Identify which cell holds the provided text, then report its [X, Y] central coordinate. 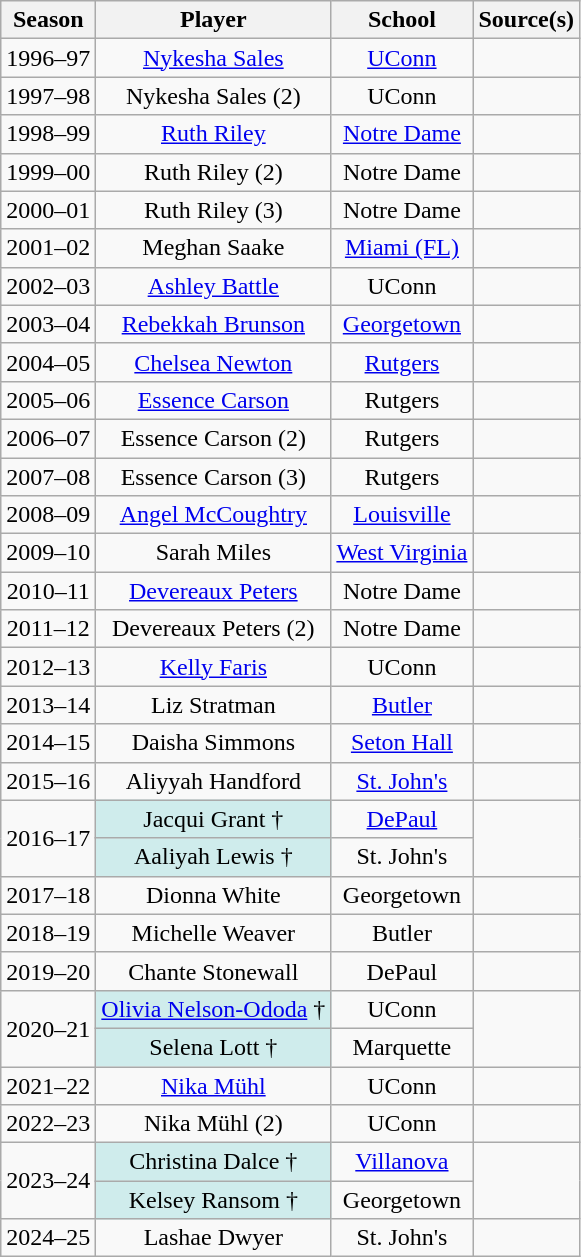
Kelly Faris [214, 667]
2018–19 [48, 933]
1998–99 [48, 134]
Devereaux Peters [214, 591]
Jacqui Grant † [214, 819]
Ruth Riley (3) [214, 210]
Meghan Saake [214, 248]
Daisha Simmons [214, 743]
Nykesha Sales (2) [214, 96]
2015–16 [48, 781]
Seton Hall [402, 743]
Rebekkah Brunson [214, 324]
2007–08 [48, 477]
Nykesha Sales [214, 58]
2009–10 [48, 553]
West Virginia [402, 553]
Michelle Weaver [214, 933]
Miami (FL) [402, 248]
Selena Lott † [214, 1047]
Angel McCoughtry [214, 515]
Ruth Riley [214, 134]
2013–14 [48, 705]
Nika Mühl (2) [214, 1124]
Marquette [402, 1047]
School [402, 20]
Ashley Battle [214, 286]
2022–23 [48, 1124]
2002–03 [48, 286]
Chelsea Newton [214, 362]
Source(s) [526, 20]
2012–13 [48, 667]
2001–02 [48, 248]
Louisville [402, 515]
2020–21 [48, 1028]
2006–07 [48, 438]
1996–97 [48, 58]
1997–98 [48, 96]
2016–17 [48, 838]
Chante Stonewall [214, 971]
Lashae Dwyer [214, 1238]
Liz Stratman [214, 705]
Christina Dalce † [214, 1162]
2004–05 [48, 362]
Ruth Riley (2) [214, 172]
Essence Carson (3) [214, 477]
2021–22 [48, 1085]
Aliyyah Handford [214, 781]
Essence Carson (2) [214, 438]
2011–12 [48, 629]
Dionna White [214, 895]
Olivia Nelson-Ododa † [214, 1009]
Sarah Miles [214, 553]
Villanova [402, 1162]
Aaliyah Lewis † [214, 857]
2000–01 [48, 210]
Nika Mühl [214, 1085]
Essence Carson [214, 400]
2019–20 [48, 971]
2008–09 [48, 515]
2023–24 [48, 1181]
2014–15 [48, 743]
1999–00 [48, 172]
Player [214, 20]
Devereaux Peters (2) [214, 629]
Kelsey Ransom † [214, 1200]
2017–18 [48, 895]
2005–06 [48, 400]
2003–04 [48, 324]
Season [48, 20]
2024–25 [48, 1238]
2010–11 [48, 591]
